Return [x, y] of the center of cell containing provided text 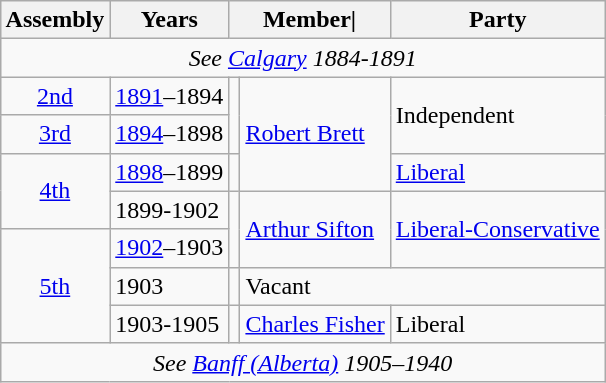
1898–1899 [170, 172]
Vacant [422, 286]
1903 [170, 286]
Robert Brett [315, 134]
1894–1898 [170, 134]
Assembly [55, 20]
3rd [55, 134]
See Banff (Alberta) 1905–1940 [302, 362]
See Calgary 1884-1891 [302, 58]
Member| [310, 20]
Party [498, 20]
1899-1902 [170, 210]
1891–1894 [170, 96]
5th [55, 286]
Charles Fisher [315, 324]
Independent [498, 115]
4th [55, 191]
Years [170, 20]
1902–1903 [170, 248]
1903-1905 [170, 324]
Arthur Sifton [315, 229]
2nd [55, 96]
Liberal-Conservative [498, 229]
